For the text-containing cell, return its midpoint in (X, Y) coordinate format. 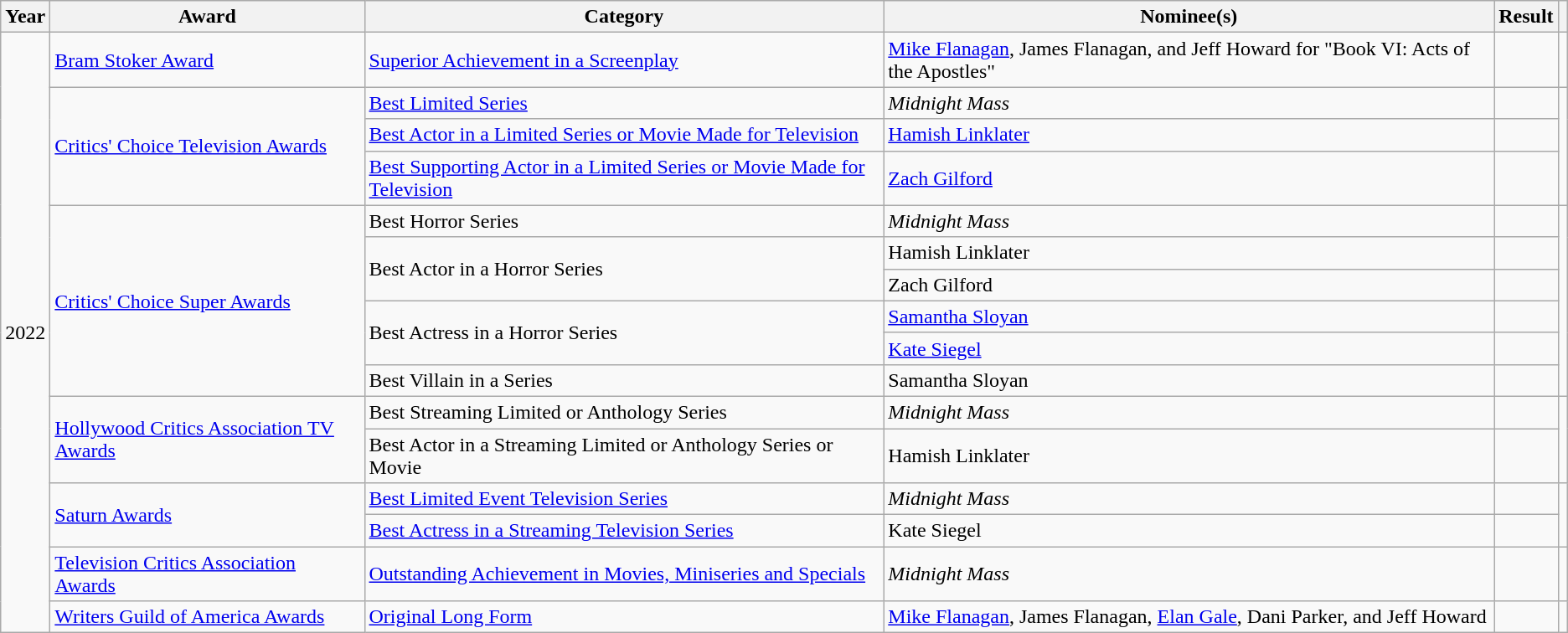
Best Actress in a Streaming Television Series (624, 531)
Best Limited Event Television Series (624, 499)
Saturn Awards (208, 515)
Best Actress in a Horror Series (624, 332)
Best Actor in a Limited Series or Movie Made for Television (624, 135)
Critics' Choice Super Awards (208, 301)
Hollywood Critics Association TV Awards (208, 439)
Best Villain in a Series (624, 380)
Original Long Form (624, 617)
Year (25, 17)
Nominee(s) (1189, 17)
Award (208, 17)
Best Horror Series (624, 221)
Best Supporting Actor in a Limited Series or Movie Made for Television (624, 178)
Critics' Choice Television Awards (208, 146)
Writers Guild of America Awards (208, 617)
Best Actor in a Horror Series (624, 269)
Best Streaming Limited or Anthology Series (624, 412)
Bram Stoker Award (208, 60)
Best Actor in a Streaming Limited or Anthology Series or Movie (624, 455)
Mike Flanagan, James Flanagan, Elan Gale, Dani Parker, and Jeff Howard (1189, 617)
Outstanding Achievement in Movies, Miniseries and Specials (624, 574)
Result (1526, 17)
Superior Achievement in a Screenplay (624, 60)
Television Critics Association Awards (208, 574)
Best Limited Series (624, 103)
Category (624, 17)
Mike Flanagan, James Flanagan, and Jeff Howard for "Book VI: Acts of the Apostles" (1189, 60)
2022 (25, 333)
